Return the [x, y] coordinate for the center point of the cell that contains the specified text.  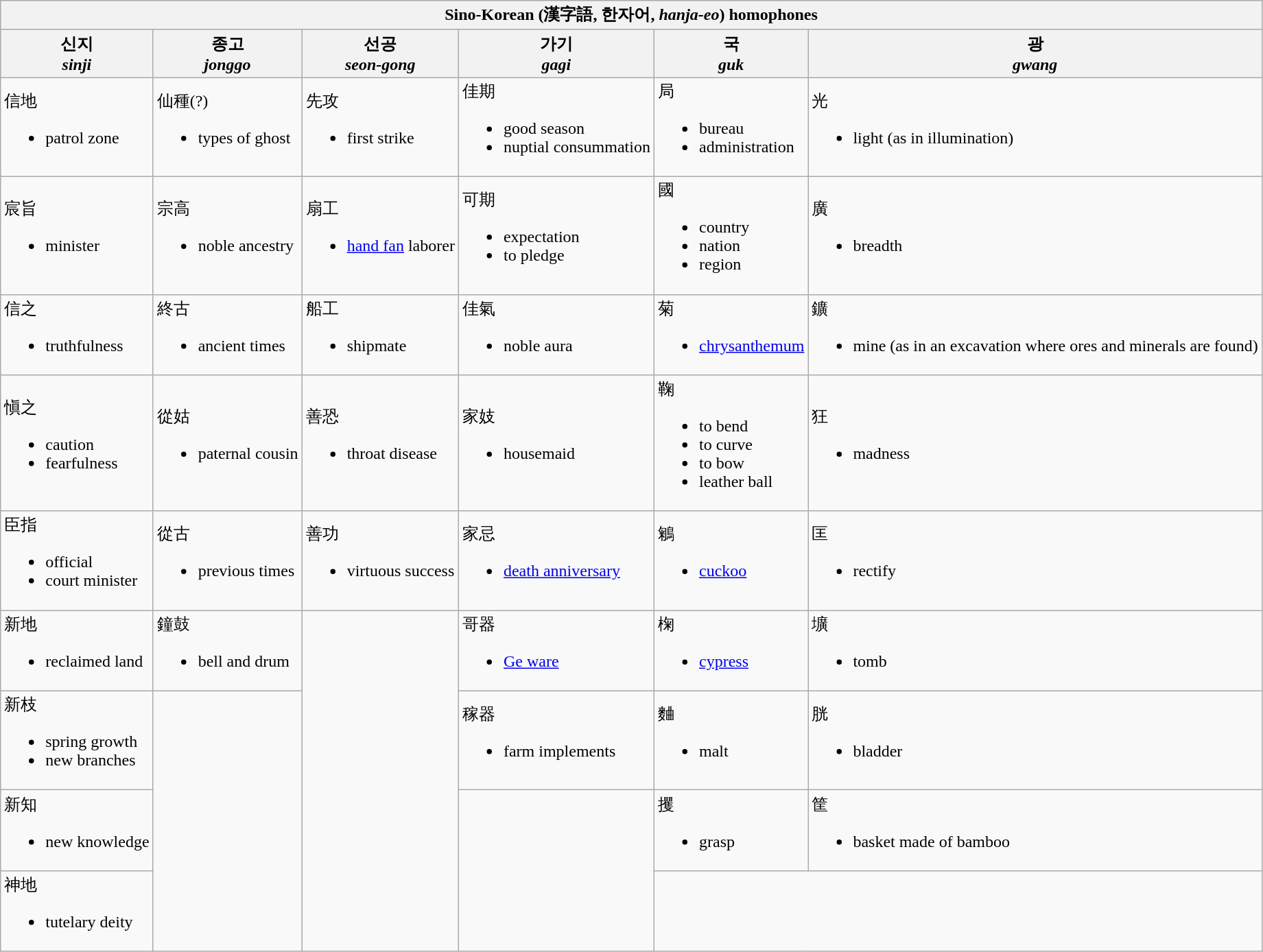
椈cypress [731, 651]
狂madness [1035, 443]
鑛mine (as in an excavation where ores and minerals are found) [1035, 335]
筐basket made of bamboo [1035, 831]
國countrynationregion [731, 235]
胱bladder [1035, 741]
匡rectify [1035, 561]
선공seon-gong [380, 53]
臣指officialcourt minister [77, 561]
新地reclaimed land [77, 651]
新知new knowledge [77, 831]
哥器Ge ware [556, 651]
佳期good seasonnuptial consummation [556, 128]
宗高noble ancestry [228, 235]
善恐throat disease [380, 443]
壙tomb [1035, 651]
종고jonggo [228, 53]
善功virtuous success [380, 561]
神地tutelary deity [77, 911]
광gwang [1035, 53]
扇工hand fan laborer [380, 235]
鵴cuckoo [731, 561]
佳氣noble aura [556, 335]
局bureauadministration [731, 128]
廣breadth [1035, 235]
宸旨minister [77, 235]
가기gagi [556, 53]
鞠to bendto curveto bowleather ball [731, 443]
국guk [731, 53]
攫grasp [731, 831]
Sino-Korean (漢字語, 한자어, hanja-eo) homophones [631, 15]
船工shipmate [380, 335]
信地patrol zone [77, 128]
麯malt [731, 741]
家妓housemaid [556, 443]
家忌death anniversary [556, 561]
可期expectationto pledge [556, 235]
光light (as in illumination) [1035, 128]
菊chrysanthemum [731, 335]
從姑paternal cousin [228, 443]
鐘鼓bell and drum [228, 651]
先攻first strike [380, 128]
信之truthfulness [77, 335]
稼器farm implements [556, 741]
신지sinji [77, 53]
新枝spring growthnew branches [77, 741]
終古ancient times [228, 335]
愼之cautionfearfulness [77, 443]
仙種(?)types of ghost [228, 128]
從古previous times [228, 561]
